Return the [x, y] coordinate for the center point of the cell that contains the specified text.  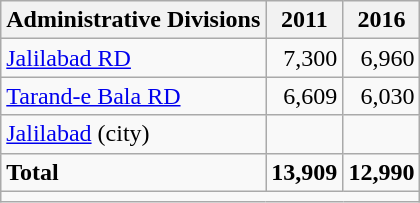
Jalilabad (city) [134, 134]
6,609 [304, 96]
2016 [382, 20]
7,300 [304, 58]
2011 [304, 20]
6,960 [382, 58]
Administrative Divisions [134, 20]
Total [134, 172]
12,990 [382, 172]
13,909 [304, 172]
Tarand-e Bala RD [134, 96]
Jalilabad RD [134, 58]
6,030 [382, 96]
